Output the [X, Y] coordinate of the center of the cell containing the given text.  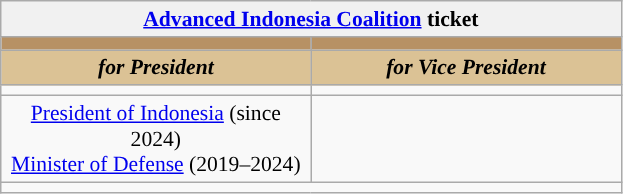
Advanced Indonesia Coalition ticket [311, 19]
President of Indonesia (since 2024)Minister of Defense (2019–2024) [156, 140]
for President [156, 68]
for Vice President [466, 68]
